Capture the cell that displays the provided text and extract its [x, y] central coordinate. 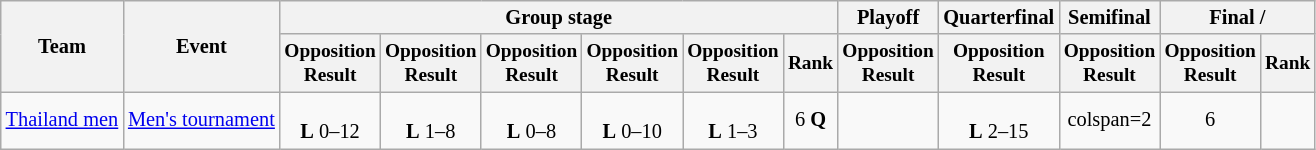
Thailand men [62, 120]
colspan=2 [1110, 120]
6 [1210, 120]
Quarterfinal [998, 17]
L 0–12 [330, 120]
6 Q [810, 120]
L 1–3 [734, 120]
Playoff [888, 17]
L 1–8 [430, 120]
L 2–15 [998, 120]
Group stage [559, 17]
L 0–10 [632, 120]
Final / [1238, 17]
Team [62, 46]
Semifinal [1110, 17]
L 0–8 [532, 120]
Men's tournament [202, 120]
Event [202, 46]
